Return the (x, y) coordinate for the center point of the cell that contains the specified text.  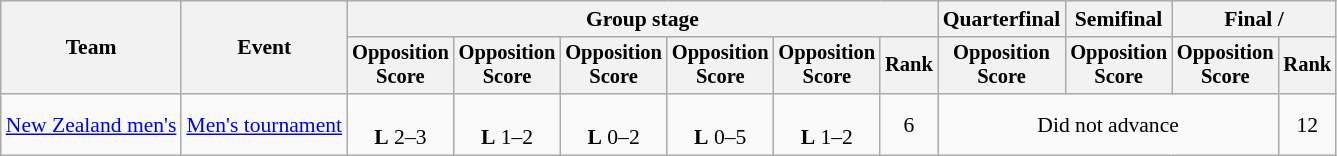
Semifinal (1118, 19)
L 2–3 (400, 124)
Team (92, 48)
6 (909, 124)
Group stage (642, 19)
L 0–5 (720, 124)
L 0–2 (614, 124)
Final / (1254, 19)
Men's tournament (264, 124)
Did not advance (1108, 124)
New Zealand men's (92, 124)
Quarterfinal (1002, 19)
Event (264, 48)
12 (1307, 124)
